Extract the (X, Y) coordinate from the center of the cell holding the provided text.  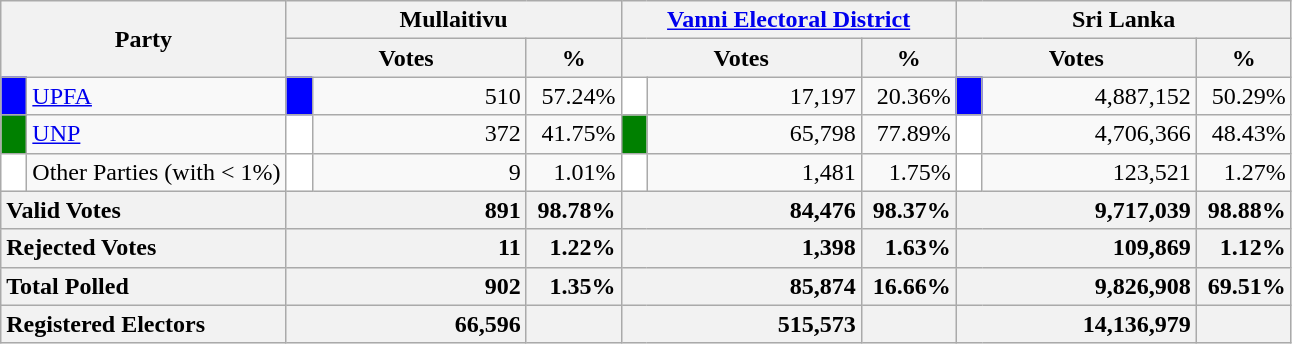
1.12% (1244, 248)
372 (419, 134)
1.22% (574, 248)
4,706,366 (1089, 134)
109,869 (1076, 248)
20.36% (908, 96)
14,136,979 (1076, 324)
902 (406, 286)
Total Polled (144, 286)
Mullaitivu (454, 20)
515,573 (741, 324)
1.01% (574, 172)
9,826,908 (1076, 286)
50.29% (1244, 96)
57.24% (574, 96)
77.89% (908, 134)
66,596 (406, 324)
Sri Lanka (1124, 20)
1.75% (908, 172)
98.37% (908, 210)
41.75% (574, 134)
Vanni Electoral District (788, 20)
84,476 (741, 210)
48.43% (1244, 134)
Party (144, 39)
891 (406, 210)
65,798 (754, 134)
9,717,039 (1076, 210)
69.51% (1244, 286)
1,481 (754, 172)
123,521 (1089, 172)
85,874 (741, 286)
1,398 (741, 248)
UPFA (156, 96)
Other Parties (with < 1%) (156, 172)
Rejected Votes (144, 248)
16.66% (908, 286)
9 (419, 172)
1.63% (908, 248)
UNP (156, 134)
Valid Votes (144, 210)
4,887,152 (1089, 96)
1.27% (1244, 172)
1.35% (574, 286)
98.88% (1244, 210)
Registered Electors (144, 324)
510 (419, 96)
98.78% (574, 210)
11 (406, 248)
17,197 (754, 96)
